From the cell containing the given text, extract its center point as [x, y] coordinate. 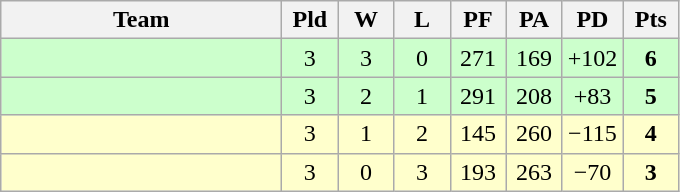
PF [478, 20]
145 [478, 134]
Pld [310, 20]
L [422, 20]
4 [651, 134]
260 [534, 134]
W [366, 20]
291 [478, 96]
PA [534, 20]
208 [534, 96]
Pts [651, 20]
−70 [592, 172]
271 [478, 58]
5 [651, 96]
PD [592, 20]
263 [534, 172]
+102 [592, 58]
Team [142, 20]
193 [478, 172]
169 [534, 58]
6 [651, 58]
−115 [592, 134]
+83 [592, 96]
